From the cell containing the given text, extract its center point as (X, Y) coordinate. 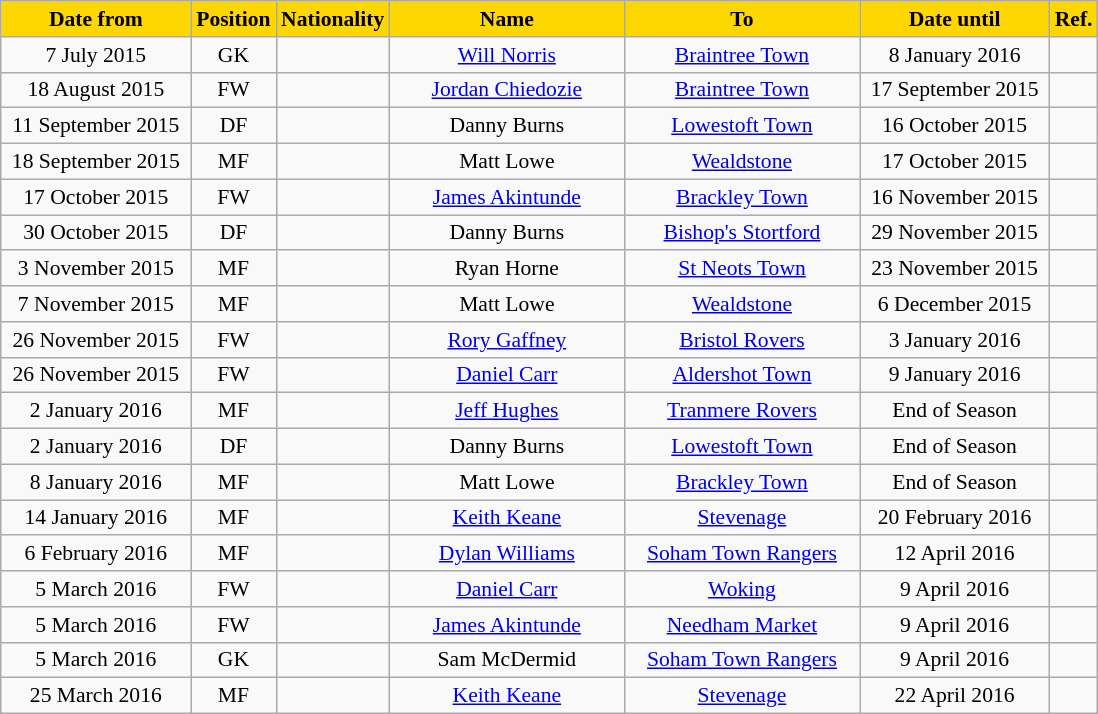
29 November 2015 (955, 233)
6 February 2016 (96, 554)
To (742, 19)
20 February 2016 (955, 518)
Date until (955, 19)
17 September 2015 (955, 90)
7 November 2015 (96, 304)
Position (234, 19)
3 November 2015 (96, 269)
Ryan Horne (506, 269)
Name (506, 19)
11 September 2015 (96, 126)
Bishop's Stortford (742, 233)
Aldershot Town (742, 375)
Tranmere Rovers (742, 411)
Sam McDermid (506, 660)
Date from (96, 19)
Needham Market (742, 625)
3 January 2016 (955, 340)
22 April 2016 (955, 696)
25 March 2016 (96, 696)
Rory Gaffney (506, 340)
14 January 2016 (96, 518)
9 January 2016 (955, 375)
Will Norris (506, 55)
Woking (742, 589)
Nationality (332, 19)
30 October 2015 (96, 233)
Jordan Chiedozie (506, 90)
7 July 2015 (96, 55)
23 November 2015 (955, 269)
18 August 2015 (96, 90)
St Neots Town (742, 269)
16 November 2015 (955, 197)
18 September 2015 (96, 162)
Jeff Hughes (506, 411)
16 October 2015 (955, 126)
Bristol Rovers (742, 340)
6 December 2015 (955, 304)
12 April 2016 (955, 554)
Ref. (1074, 19)
Dylan Williams (506, 554)
